Locate the cell with the specified text and output its [x, y] center coordinate. 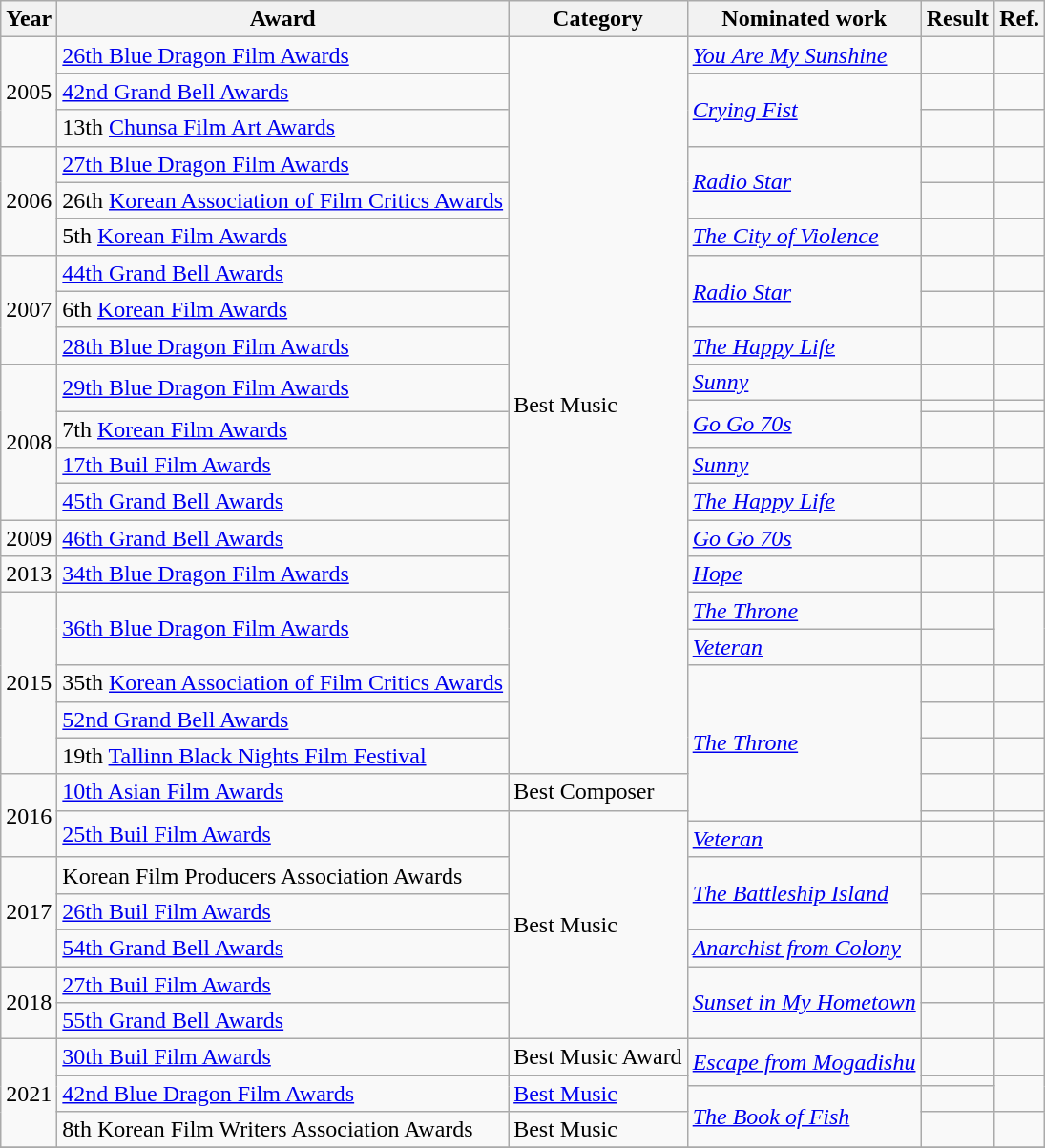
Best Music Award [598, 1057]
19th Tallinn Black Nights Film Festival [282, 756]
29th Blue Dragon Film Awards [282, 387]
Hope [804, 574]
Korean Film Producers Association Awards [282, 875]
2017 [29, 911]
6th Korean Film Awards [282, 309]
Award [282, 19]
10th Asian Film Awards [282, 792]
36th Blue Dragon Film Awards [282, 629]
2013 [29, 574]
45th Grand Bell Awards [282, 502]
2021 [29, 1094]
Year [29, 19]
Escape from Mogadishu [804, 1063]
The City of Violence [804, 237]
2008 [29, 441]
Crying Fist [804, 110]
28th Blue Dragon Film Awards [282, 345]
Ref. [1019, 19]
Sunset in My Hometown [804, 1002]
13th Chunsa Film Art Awards [282, 128]
The Battleship Island [804, 893]
35th Korean Association of Film Critics Awards [282, 683]
2015 [29, 683]
2018 [29, 1002]
25th Buil Film Awards [282, 834]
2006 [29, 200]
8th Korean Film Writers Association Awards [282, 1130]
17th Buil Film Awards [282, 466]
26th Blue Dragon Film Awards [282, 55]
55th Grand Bell Awards [282, 1021]
42nd Grand Bell Awards [282, 92]
Best Composer [598, 792]
52nd Grand Bell Awards [282, 720]
2005 [29, 92]
Anarchist from Colony [804, 948]
Category [598, 19]
5th Korean Film Awards [282, 237]
30th Buil Film Awards [282, 1057]
46th Grand Bell Awards [282, 538]
54th Grand Bell Awards [282, 948]
34th Blue Dragon Film Awards [282, 574]
27th Blue Dragon Film Awards [282, 164]
Nominated work [804, 19]
The Book of Fish [804, 1117]
26th Korean Association of Film Critics Awards [282, 200]
2007 [29, 309]
You Are My Sunshine [804, 55]
26th Buil Film Awards [282, 911]
27th Buil Film Awards [282, 984]
Result [957, 19]
2009 [29, 538]
42nd Blue Dragon Film Awards [282, 1094]
2016 [29, 815]
44th Grand Bell Awards [282, 273]
7th Korean Film Awards [282, 428]
